Extract the (X, Y) coordinate from the center of the cell holding the provided text.  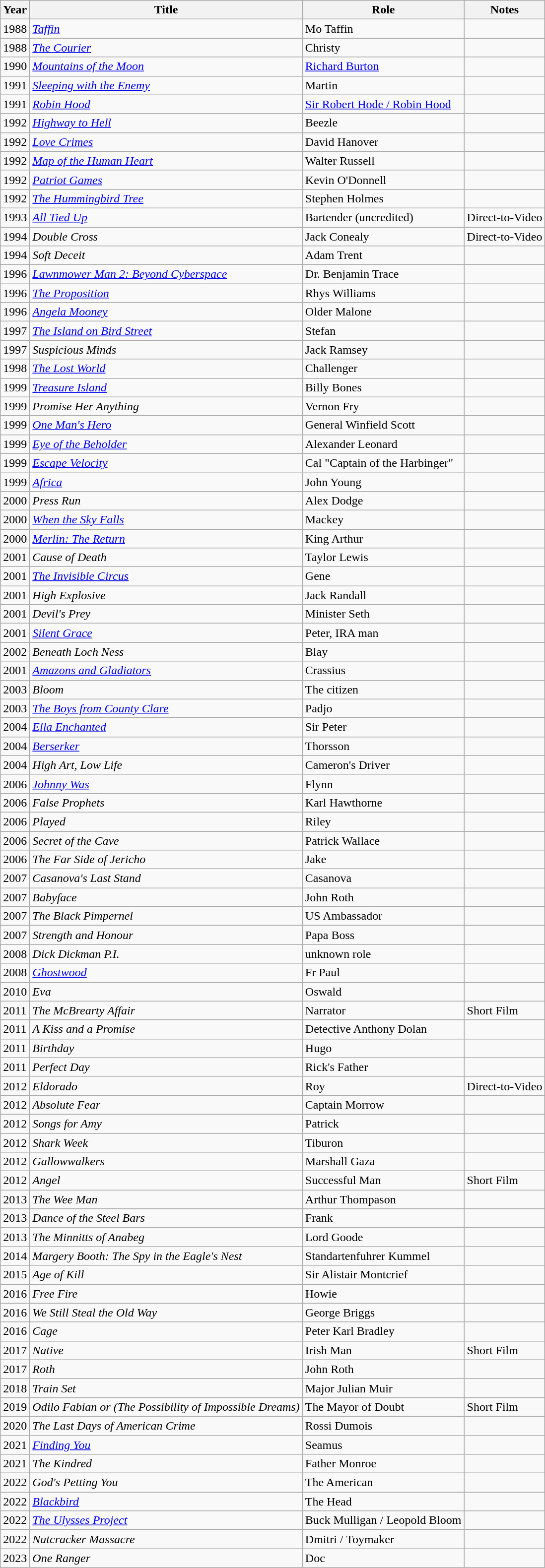
Cause of Death (166, 558)
Title (166, 10)
Arthur Thompason (383, 1199)
Escape Velocity (166, 463)
Eva (166, 992)
Buck Mulligan / Leopold Bloom (383, 1520)
Vernon Fry (383, 406)
One Man's Hero (166, 425)
Suspicious Minds (166, 350)
Howie (383, 1294)
Flynn (383, 784)
Berserker (166, 746)
Rossi Dumois (383, 1426)
unknown role (383, 954)
Peter Karl Bradley (383, 1331)
Role (383, 10)
Perfect Day (166, 1067)
Native (166, 1350)
The Hummingbird Tree (166, 198)
The Mayor of Doubt (383, 1407)
Songs for Amy (166, 1124)
The Black Pimpernel (166, 916)
Rhys Williams (383, 293)
Thorsson (383, 746)
The Boys from County Clare (166, 708)
All Tied Up (166, 217)
One Ranger (166, 1558)
Johnny Was (166, 784)
Eye of the Beholder (166, 444)
Doc (383, 1558)
Peter, IRA man (383, 633)
Stephen Holmes (383, 198)
The American (383, 1483)
The citizen (383, 690)
Treasure Island (166, 387)
Double Cross (166, 237)
The Head (383, 1502)
A Kiss and a Promise (166, 1029)
Highway to Hell (166, 123)
George Briggs (383, 1313)
Amazons and Gladiators (166, 671)
Africa (166, 482)
Martin (383, 85)
Dance of the Steel Bars (166, 1218)
The Proposition (166, 293)
Sir Alistair Montcrief (383, 1275)
Merlin: The Return (166, 538)
Played (166, 821)
Stefan (383, 331)
Karl Hawthorne (383, 803)
Beezle (383, 123)
Ella Enchanted (166, 727)
Riley (383, 821)
1993 (15, 217)
Marshall Gaza (383, 1162)
Major Julian Muir (383, 1388)
Dick Dickman P.I. (166, 954)
Love Crimes (166, 142)
Robin Hood (166, 104)
Minister Seth (383, 614)
Fr Paul (383, 973)
David Hanover (383, 142)
Shark Week (166, 1142)
The Invisible Circus (166, 576)
Babyface (166, 897)
We Still Steal the Old Way (166, 1313)
Cameron's Driver (383, 765)
The Last Days of American Crime (166, 1426)
2020 (15, 1426)
Blay (383, 652)
General Winfield Scott (383, 425)
Promise Her Anything (166, 406)
Cal "Captain of the Harbinger" (383, 463)
Mo Taffin (383, 29)
Adam Trent (383, 255)
The Wee Man (166, 1199)
Free Fire (166, 1294)
Angela Mooney (166, 312)
The Minnitts of Anabeg (166, 1237)
1998 (15, 369)
The McBrearty Affair (166, 1010)
Older Malone (383, 312)
Tiburon (383, 1142)
2018 (15, 1388)
Standartenfuhrer Kummel (383, 1256)
Irish Man (383, 1350)
2010 (15, 992)
Dr. Benjamin Trace (383, 274)
Roth (166, 1369)
Hugo (383, 1048)
Year (15, 10)
The Courier (166, 48)
2002 (15, 652)
Taffin (166, 29)
1990 (15, 66)
Roy (383, 1086)
Finding You (166, 1445)
Sir Peter (383, 727)
Absolute Fear (166, 1105)
Strength and Honour (166, 935)
Train Set (166, 1388)
Bloom (166, 690)
God's Petting You (166, 1483)
King Arthur (383, 538)
Casanova's Last Stand (166, 878)
Gallowwalkers (166, 1162)
Nutcracker Massacre (166, 1539)
Secret of the Cave (166, 841)
2014 (15, 1256)
Cage (166, 1331)
Odilo Fabian or (The Possibility of Impossible Dreams) (166, 1407)
Patriot Games (166, 180)
2015 (15, 1275)
Press Run (166, 501)
Jack Randall (383, 595)
Alexander Leonard (383, 444)
Eldorado (166, 1086)
Age of Kill (166, 1275)
Bartender (uncredited) (383, 217)
Angel (166, 1181)
The Island on Bird Street (166, 331)
Alex Dodge (383, 501)
Mackey (383, 519)
Challenger (383, 369)
When the Sky Falls (166, 519)
High Art, Low Life (166, 765)
2023 (15, 1558)
Map of the Human Heart (166, 161)
Richard Burton (383, 66)
Walter Russell (383, 161)
Gene (383, 576)
Sleeping with the Enemy (166, 85)
The Far Side of Jericho (166, 860)
Dmitri / Toymaker (383, 1539)
Taylor Lewis (383, 558)
Padjo (383, 708)
Detective Anthony Dolan (383, 1029)
Ghostwood (166, 973)
Billy Bones (383, 387)
Birthday (166, 1048)
Blackbird (166, 1502)
Patrick (383, 1124)
Margery Booth: The Spy in the Eagle's Nest (166, 1256)
Oswald (383, 992)
Captain Morrow (383, 1105)
Seamus (383, 1445)
Devil's Prey (166, 614)
The Kindred (166, 1464)
Mountains of the Moon (166, 66)
2019 (15, 1407)
Lawnmower Man 2: Beyond Cyberspace (166, 274)
The Lost World (166, 369)
Papa Boss (383, 935)
Crassius (383, 671)
Silent Grace (166, 633)
Christy (383, 48)
Lord Goode (383, 1237)
US Ambassador (383, 916)
Kevin O'Donnell (383, 180)
Beneath Loch Ness (166, 652)
Patrick Wallace (383, 841)
Jack Ramsey (383, 350)
Father Monroe (383, 1464)
Soft Deceit (166, 255)
False Prophets (166, 803)
Casanova (383, 878)
John Young (383, 482)
High Explosive (166, 595)
Narrator (383, 1010)
Notes (504, 10)
The Ulysses Project (166, 1520)
Jake (383, 860)
Rick's Father (383, 1067)
Jack Conealy (383, 237)
Sir Robert Hode / Robin Hood (383, 104)
Successful Man (383, 1181)
Frank (383, 1218)
